Detect which cell encompasses the target text, then output its [x, y] center coordinate. 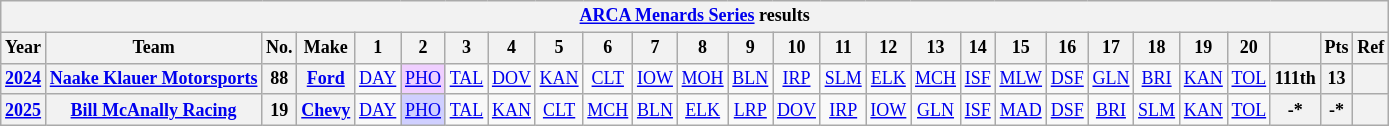
MAD [1020, 110]
15 [1020, 48]
MLW [1020, 78]
Ref [1371, 48]
7 [656, 48]
2025 [24, 110]
12 [888, 48]
2 [424, 48]
MOH [702, 78]
88 [280, 78]
111th [1295, 78]
2024 [24, 78]
No. [280, 48]
Year [24, 48]
9 [750, 48]
5 [559, 48]
17 [1111, 48]
Make [326, 48]
Team [153, 48]
14 [978, 48]
3 [466, 48]
Pts [1336, 48]
4 [512, 48]
Naake Klauer Motorsports [153, 78]
ARCA Menards Series results [695, 16]
11 [843, 48]
10 [797, 48]
6 [608, 48]
16 [1067, 48]
20 [1248, 48]
1 [378, 48]
8 [702, 48]
Bill McAnally Racing [153, 110]
Ford [326, 78]
LRP [750, 110]
Chevy [326, 110]
18 [1157, 48]
